Return the (X, Y) coordinate for the center point of the cell that contains the specified text.  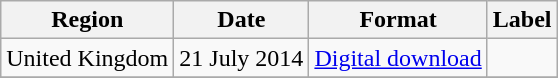
Label (522, 20)
Date (242, 20)
21 July 2014 (242, 58)
Region (88, 20)
United Kingdom (88, 58)
Format (398, 20)
Digital download (398, 58)
